Scan for the cell matching the given text and deliver its [X, Y] coordinate at center. 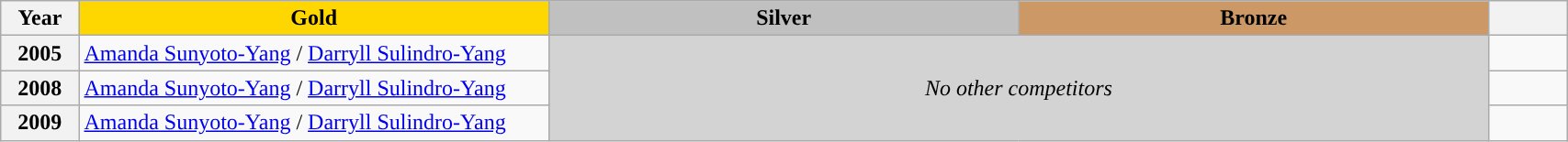
Bronze [1253, 18]
2009 [40, 123]
Year [40, 18]
Gold [314, 18]
2008 [40, 88]
Silver [783, 18]
2005 [40, 53]
No other competitors [1018, 88]
